Output the [x, y] coordinate of the center of the cell containing the given text.  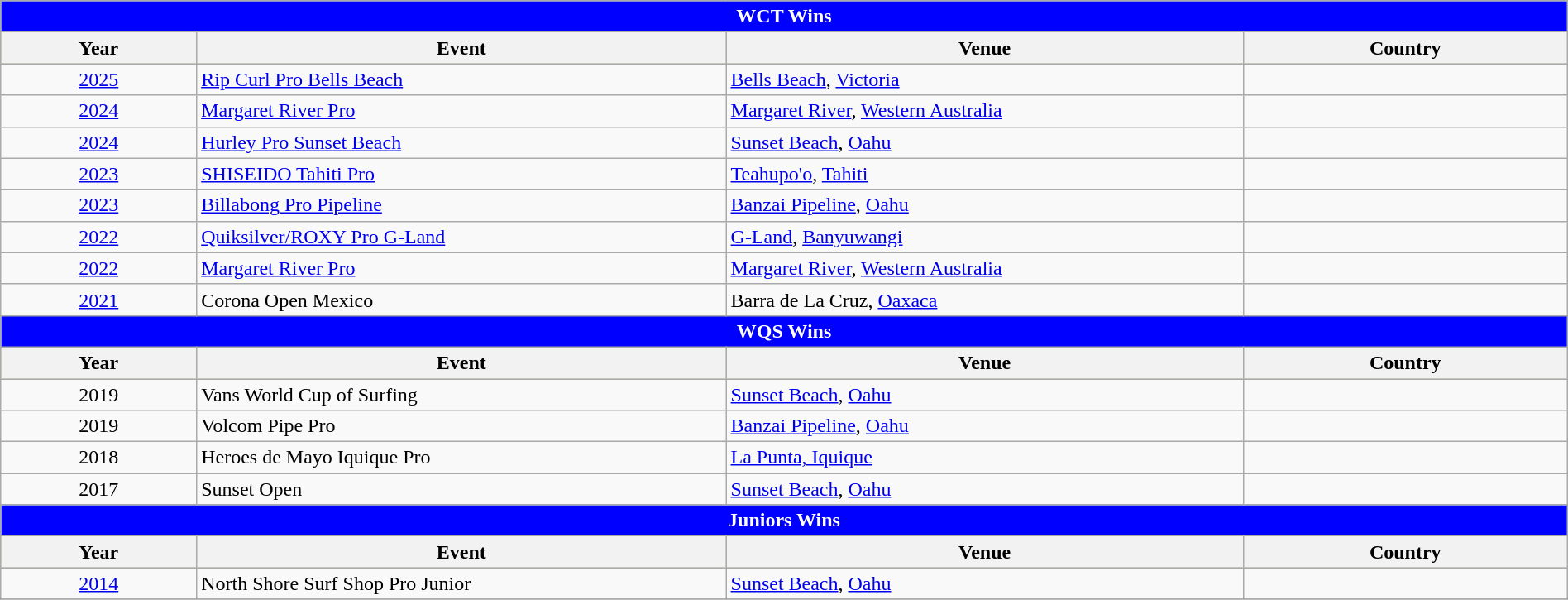
2017 [99, 489]
Vans World Cup of Surfing [461, 395]
La Punta, Iquique [984, 458]
WQS Wins [784, 331]
2014 [99, 583]
North Shore Surf Shop Pro Junior [461, 583]
Juniors Wins [784, 521]
Barra de La Cruz, Oaxaca [984, 300]
Billabong Pro Pipeline [461, 205]
2025 [99, 79]
Sunset Open [461, 489]
Heroes de Mayo Iquique Pro [461, 458]
G-Land, Banyuwangi [984, 237]
Teahupo'o, Tahiti [984, 174]
2018 [99, 458]
Bells Beach, Victoria [984, 79]
Quiksilver/ROXY Pro G-Land [461, 237]
WCT Wins [784, 17]
Rip Curl Pro Bells Beach [461, 79]
Hurley Pro Sunset Beach [461, 142]
SHISEIDO Tahiti Pro [461, 174]
Volcom Pipe Pro [461, 426]
Corona Open Mexico [461, 300]
2021 [99, 300]
